Provide the [x, y] coordinate of the cell's center where the given text is located.  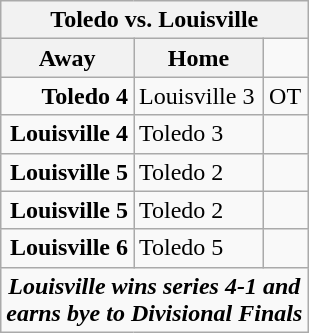
Toledo 4 [68, 96]
Louisville wins series 4-1 and earns bye to Divisional Finals [154, 300]
Louisville 3 [199, 96]
Toledo 3 [199, 134]
OT [286, 96]
Toledo vs. Louisville [154, 20]
Louisville 4 [68, 134]
Home [199, 58]
Toledo 5 [199, 248]
Away [68, 58]
Louisville 6 [68, 248]
